Search for the cell housing the specified text and yield its (x, y) center coordinate. 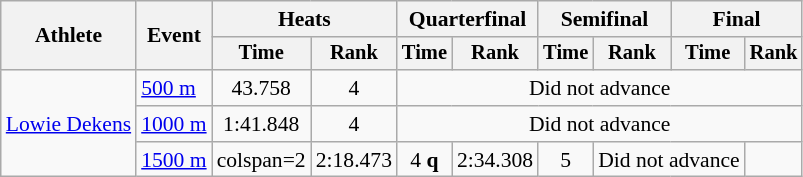
Heats (304, 19)
500 m (174, 88)
Final (737, 19)
1:41.848 (262, 124)
Athlete (68, 36)
Quarterfinal (468, 19)
Semifinal (604, 19)
1000 m (174, 124)
Event (174, 36)
Lowie Dekens (68, 124)
43.758 (262, 88)
